Return (x, y) of the center of cell containing provided text 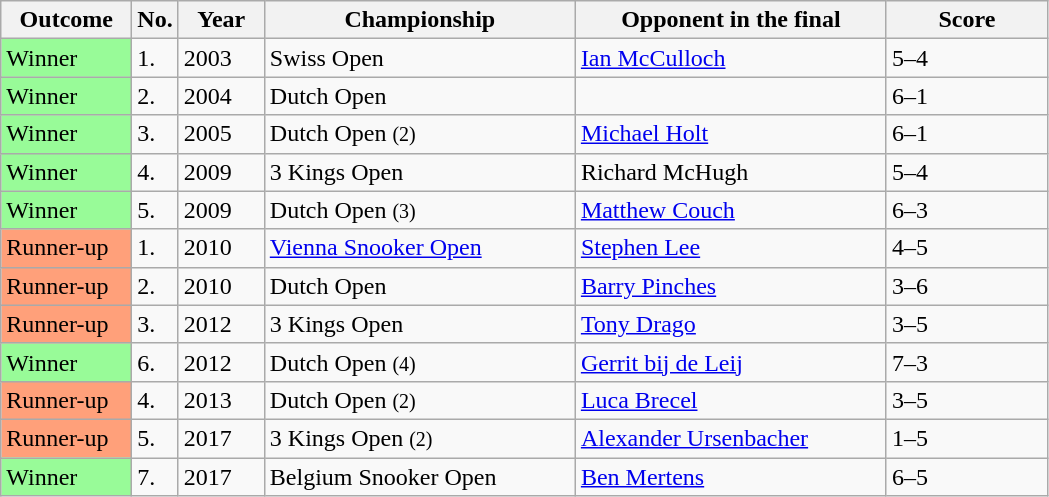
Gerrit bij de Leij (730, 362)
1–5 (966, 438)
Michael Holt (730, 134)
Vienna Snooker Open (420, 248)
3–6 (966, 286)
6–5 (966, 477)
Outcome (66, 20)
Alexander Ursenbacher (730, 438)
No. (155, 20)
6. (155, 362)
4–5 (966, 248)
Opponent in the final (730, 20)
Dutch Open (4) (420, 362)
Dutch Open (3) (420, 210)
3 Kings Open (2) (420, 438)
Luca Brecel (730, 400)
2005 (221, 134)
Stephen Lee (730, 248)
Score (966, 20)
Ben Mertens (730, 477)
7–3 (966, 362)
Barry Pinches (730, 286)
6–3 (966, 210)
Championship (420, 20)
2004 (221, 96)
Matthew Couch (730, 210)
Year (221, 20)
2003 (221, 58)
2013 (221, 400)
Richard McHugh (730, 172)
Ian McCulloch (730, 58)
Belgium Snooker Open (420, 477)
Tony Drago (730, 324)
Swiss Open (420, 58)
7. (155, 477)
